Provide the [x, y] coordinate of the cell's center where the given text is located.  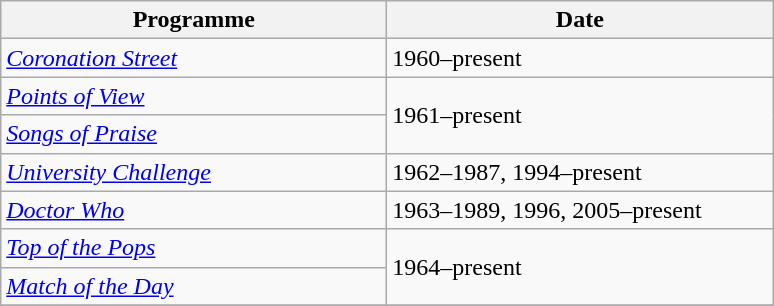
1960–present [580, 58]
1964–present [580, 267]
Match of the Day [194, 286]
University Challenge [194, 172]
Programme [194, 20]
1962–1987, 1994–present [580, 172]
Songs of Praise [194, 134]
Points of View [194, 96]
1963–1989, 1996, 2005–present [580, 210]
Coronation Street [194, 58]
Top of the Pops [194, 248]
Date [580, 20]
1961–present [580, 115]
Doctor Who [194, 210]
